Provide the [X, Y] coordinate of the cell's center where the given text is located.  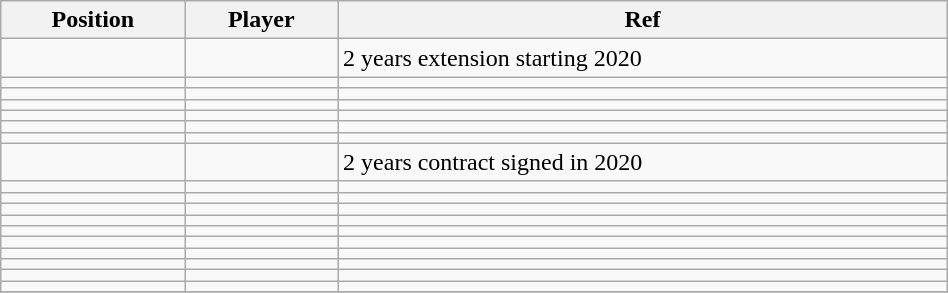
Player [262, 20]
Ref [643, 20]
2 years extension starting 2020 [643, 58]
2 years contract signed in 2020 [643, 162]
Position [93, 20]
